Search for the cell housing the specified text and yield its [x, y] center coordinate. 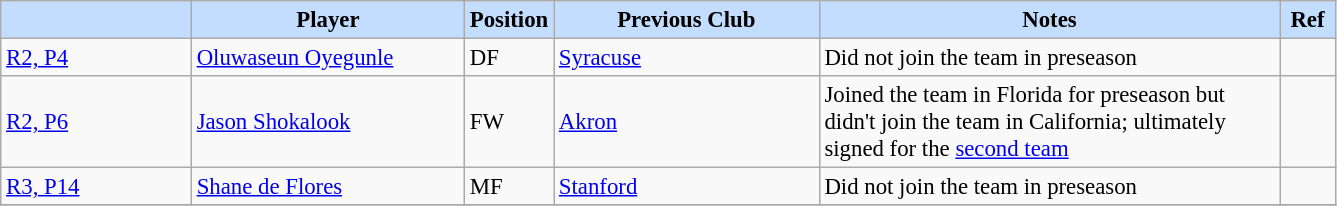
Akron [687, 122]
R2, P4 [96, 58]
R3, P14 [96, 187]
Jason Shokalook [328, 122]
Ref [1308, 20]
Player [328, 20]
MF [508, 187]
Stanford [687, 187]
Notes [1050, 20]
Previous Club [687, 20]
Oluwaseun Oyegunle [328, 58]
Shane de Flores [328, 187]
Position [508, 20]
Syracuse [687, 58]
DF [508, 58]
FW [508, 122]
Joined the team in Florida for preseason but didn't join the team in California; ultimately signed for the second team [1050, 122]
R2, P6 [96, 122]
